Return (x, y) of the center of cell containing provided text 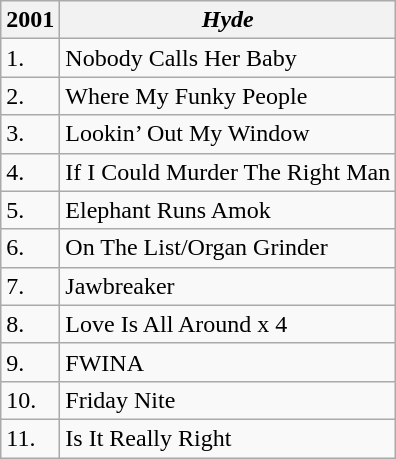
Is It Really Right (228, 438)
10. (30, 400)
Hyde (228, 20)
On The List/Organ Grinder (228, 248)
6. (30, 248)
5. (30, 210)
2001 (30, 20)
9. (30, 362)
Friday Nite (228, 400)
2. (30, 96)
If I Could Murder The Right Man (228, 172)
Elephant Runs Amok (228, 210)
Nobody Calls Her Baby (228, 58)
Lookin’ Out My Window (228, 134)
1. (30, 58)
FWINA (228, 362)
Love Is All Around x 4 (228, 324)
11. (30, 438)
Where My Funky People (228, 96)
7. (30, 286)
Jawbreaker (228, 286)
8. (30, 324)
4. (30, 172)
3. (30, 134)
